Return [X, Y] of the center of cell containing provided text 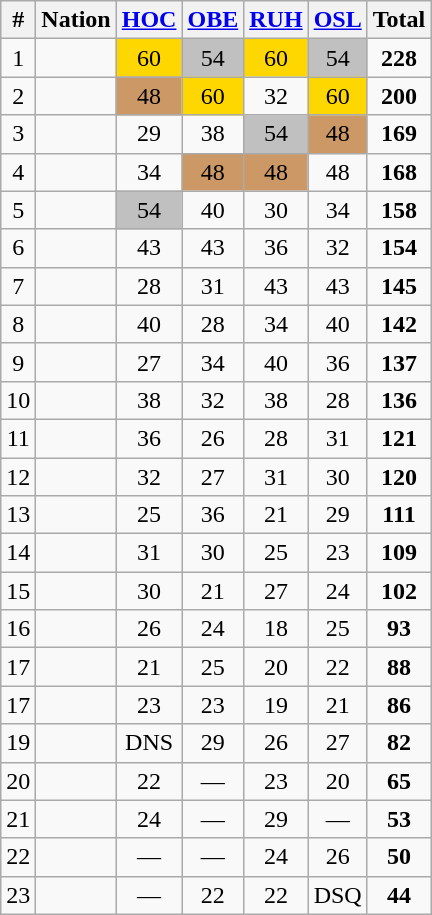
7 [18, 286]
14 [18, 553]
44 [399, 895]
18 [276, 629]
136 [399, 400]
109 [399, 553]
111 [399, 515]
169 [399, 134]
4 [18, 172]
10 [18, 400]
HOC [149, 20]
1 [18, 58]
145 [399, 286]
93 [399, 629]
DSQ [338, 895]
200 [399, 96]
50 [399, 857]
OSL [338, 20]
2 [18, 96]
15 [18, 591]
65 [399, 781]
RUH [276, 20]
137 [399, 362]
53 [399, 819]
16 [18, 629]
3 [18, 134]
DNS [149, 743]
12 [18, 477]
Nation [76, 20]
121 [399, 438]
158 [399, 210]
120 [399, 477]
8 [18, 324]
Total [399, 20]
OBE [213, 20]
88 [399, 667]
168 [399, 172]
6 [18, 248]
9 [18, 362]
# [18, 20]
142 [399, 324]
102 [399, 591]
82 [399, 743]
11 [18, 438]
228 [399, 58]
5 [18, 210]
154 [399, 248]
13 [18, 515]
86 [399, 705]
